Identify which cell holds the provided text, then report its [X, Y] central coordinate. 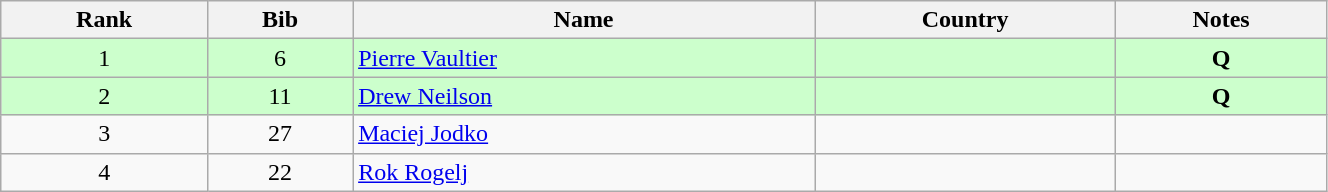
Rok Rogelj [584, 172]
1 [104, 58]
Notes [1222, 20]
6 [280, 58]
Drew Neilson [584, 96]
Name [584, 20]
Rank [104, 20]
3 [104, 134]
27 [280, 134]
11 [280, 96]
Pierre Vaultier [584, 58]
4 [104, 172]
Bib [280, 20]
2 [104, 96]
Maciej Jodko [584, 134]
22 [280, 172]
Country [964, 20]
